Return (X, Y) of the center of cell containing provided text 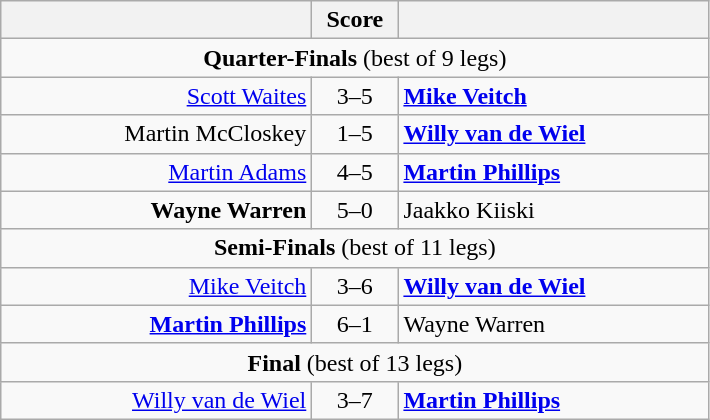
3–6 (355, 286)
1–5 (355, 134)
Martin McCloskey (156, 134)
4–5 (355, 172)
Semi-Finals (best of 11 legs) (355, 248)
Score (355, 20)
Martin Adams (156, 172)
Quarter-Finals (best of 9 legs) (355, 58)
Final (best of 13 legs) (355, 362)
Scott Waites (156, 96)
3–5 (355, 96)
6–1 (355, 324)
5–0 (355, 210)
Jaakko Kiiski (554, 210)
3–7 (355, 400)
